Find where the given text appears and provide that cell's center as [X, Y] coordinate. 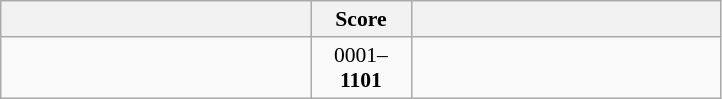
Score [361, 19]
0001–1101 [361, 68]
